Identify which cell holds the provided text, then report its [X, Y] central coordinate. 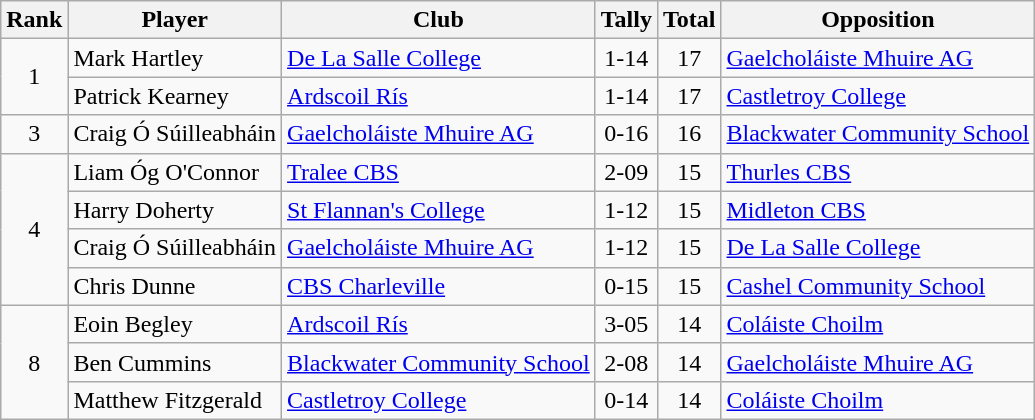
2-09 [626, 172]
Liam Óg O'Connor [175, 172]
CBS Charleville [439, 286]
Cashel Community School [878, 286]
Tralee CBS [439, 172]
Midleton CBS [878, 210]
0-14 [626, 400]
Opposition [878, 20]
Ben Cummins [175, 362]
Patrick Kearney [175, 96]
4 [34, 229]
Matthew Fitzgerald [175, 400]
Player [175, 20]
Mark Hartley [175, 58]
Harry Doherty [175, 210]
2-08 [626, 362]
Club [439, 20]
16 [689, 134]
0-16 [626, 134]
Eoin Begley [175, 324]
Rank [34, 20]
3 [34, 134]
8 [34, 362]
Chris Dunne [175, 286]
Thurles CBS [878, 172]
3-05 [626, 324]
St Flannan's College [439, 210]
Total [689, 20]
0-15 [626, 286]
Tally [626, 20]
1 [34, 77]
